Extract the [x, y] coordinate from the center of the cell holding the provided text.  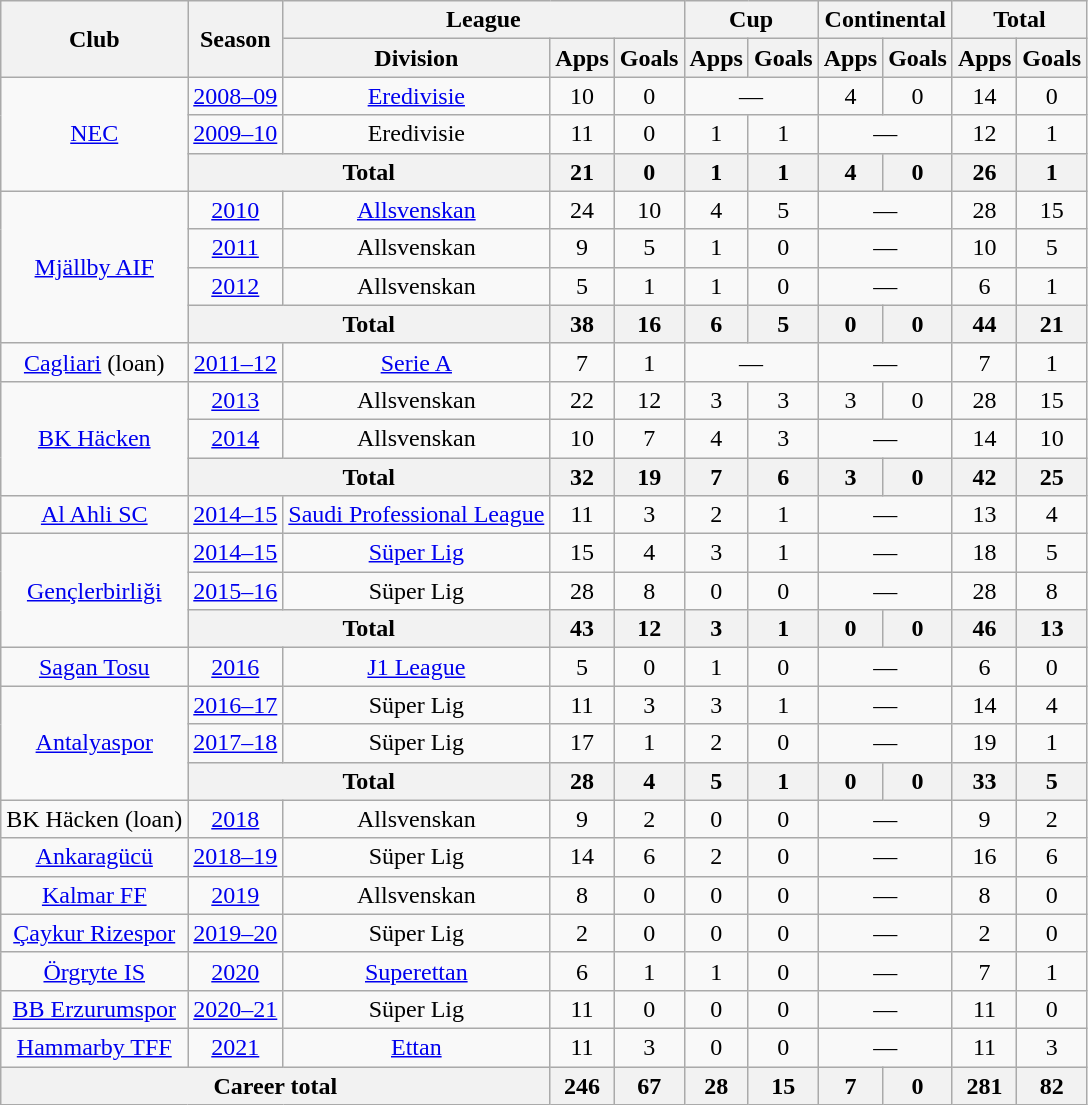
Superettan [416, 971]
Al Ahli SC [94, 515]
22 [582, 400]
Serie A [416, 362]
Ankaragücü [94, 857]
League [484, 20]
Cup [751, 20]
2016 [236, 667]
2010 [236, 210]
Continental [885, 20]
2017–18 [236, 743]
2020–21 [236, 1009]
42 [984, 477]
2009–10 [236, 134]
44 [984, 324]
J1 League [416, 667]
2013 [236, 400]
2008–09 [236, 96]
NEC [94, 134]
67 [649, 1085]
Ettan [416, 1047]
Cagliari (loan) [94, 362]
Gençlerbirliği [94, 591]
2018 [236, 819]
Career total [276, 1085]
82 [1052, 1085]
Çaykur Rizespor [94, 933]
24 [582, 210]
2019–20 [236, 933]
2011 [236, 248]
Season [236, 39]
BB Erzurumspor [94, 1009]
Mjällby AIF [94, 267]
Club [94, 39]
2020 [236, 971]
Sagan Tosu [94, 667]
Division [416, 58]
2019 [236, 895]
25 [1052, 477]
Örgryte IS [94, 971]
2018–19 [236, 857]
2015–16 [236, 591]
32 [582, 477]
26 [984, 172]
Kalmar FF [94, 895]
17 [582, 743]
18 [984, 553]
2016–17 [236, 705]
BK Häcken (loan) [94, 819]
281 [984, 1085]
Hammarby TFF [94, 1047]
46 [984, 629]
2012 [236, 286]
38 [582, 324]
BK Häcken [94, 438]
2011–12 [236, 362]
246 [582, 1085]
Antalyaspor [94, 743]
43 [582, 629]
2014 [236, 438]
33 [984, 781]
2021 [236, 1047]
Saudi Professional League [416, 515]
